Search for the cell housing the specified text and yield its (X, Y) center coordinate. 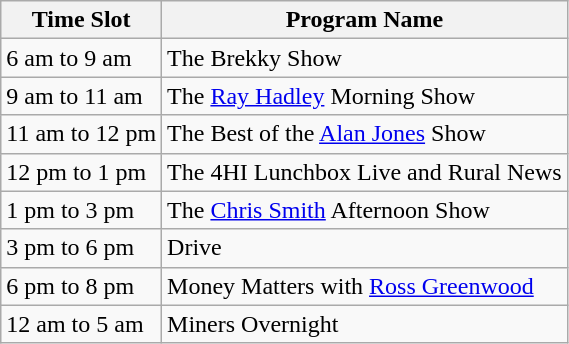
1 pm to 3 pm (82, 210)
6 am to 9 am (82, 58)
6 pm to 8 pm (82, 286)
12 pm to 1 pm (82, 172)
The Brekky Show (365, 58)
11 am to 12 pm (82, 134)
Miners Overnight (365, 324)
Program Name (365, 20)
The Ray Hadley Morning Show (365, 96)
12 am to 5 am (82, 324)
Time Slot (82, 20)
3 pm to 6 pm (82, 248)
9 am to 11 am (82, 96)
Money Matters with Ross Greenwood (365, 286)
The Best of the Alan Jones Show (365, 134)
The Chris Smith Afternoon Show (365, 210)
The 4HI Lunchbox Live and Rural News (365, 172)
Drive (365, 248)
